Return (x, y) of the center of cell containing provided text 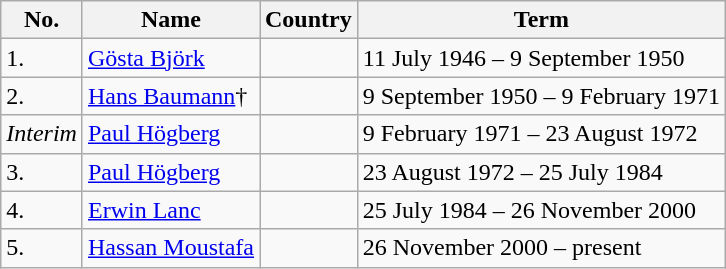
Term (541, 20)
11 July 1946 – 9 September 1950 (541, 58)
Erwin Lanc (170, 210)
1. (42, 58)
2. (42, 96)
Hassan Moustafa (170, 248)
9 September 1950 – 9 February 1971 (541, 96)
4. (42, 210)
23 August 1972 – 25 July 1984 (541, 172)
3. (42, 172)
9 February 1971 – 23 August 1972 (541, 134)
Hans Baumann† (170, 96)
5. (42, 248)
Interim (42, 134)
Country (309, 20)
26 November 2000 – present (541, 248)
Name (170, 20)
25 July 1984 – 26 November 2000 (541, 210)
Gösta Björk (170, 58)
No. (42, 20)
